Provide the [x, y] coordinate of the cell's center where the given text is located.  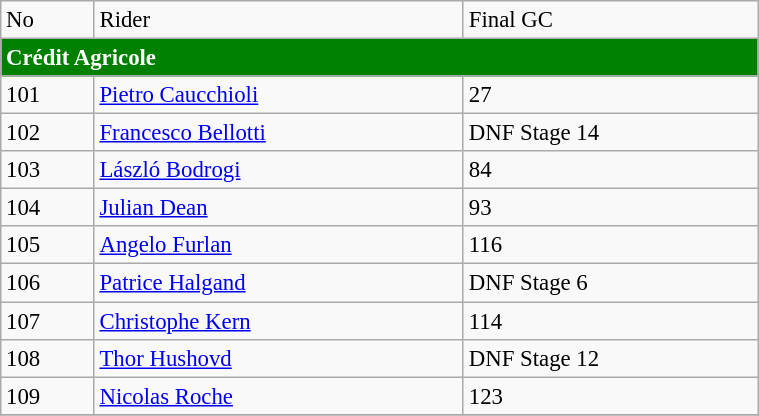
84 [610, 170]
116 [610, 245]
105 [48, 245]
Christophe Kern [278, 321]
László Bodrogi [278, 170]
107 [48, 321]
DNF Stage 12 [610, 358]
102 [48, 133]
104 [48, 208]
DNF Stage 14 [610, 133]
108 [48, 358]
106 [48, 283]
Patrice Halgand [278, 283]
Final GC [610, 20]
93 [610, 208]
Francesco Bellotti [278, 133]
101 [48, 95]
27 [610, 95]
109 [48, 396]
103 [48, 170]
Julian Dean [278, 208]
Thor Hushovd [278, 358]
Crédit Agricole [380, 58]
Pietro Caucchioli [278, 95]
Nicolas Roche [278, 396]
DNF Stage 6 [610, 283]
No [48, 20]
Angelo Furlan [278, 245]
123 [610, 396]
114 [610, 321]
Rider [278, 20]
